Output the (X, Y) coordinate of the center of the cell containing the given text.  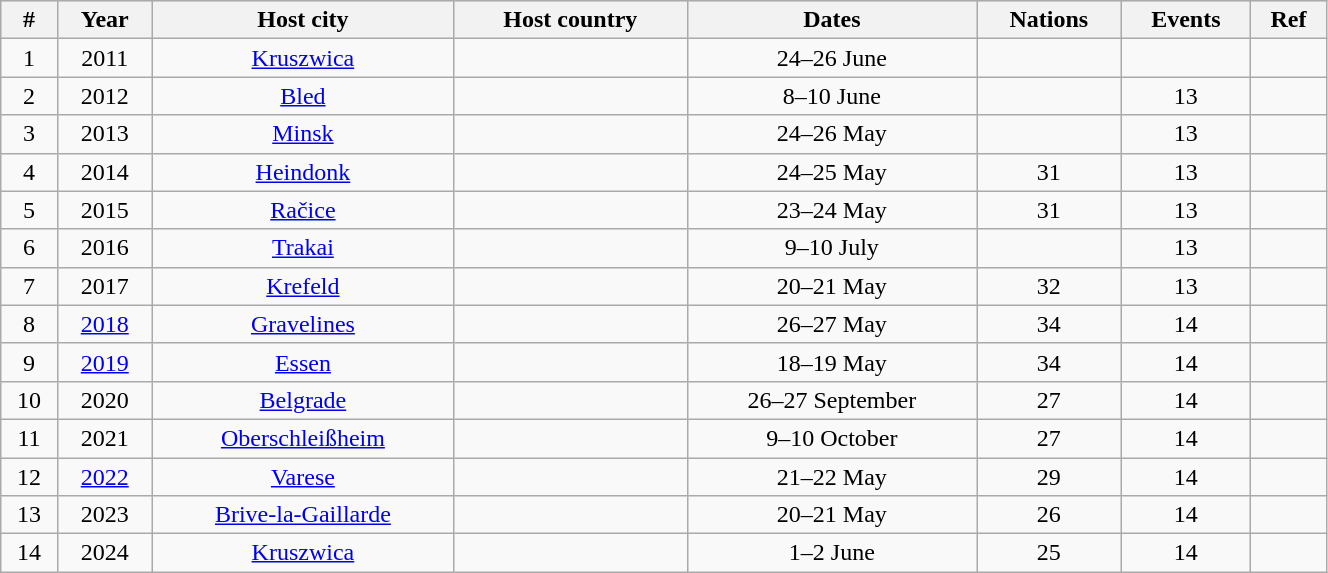
2016 (104, 248)
2021 (104, 438)
Trakai (302, 248)
Gravelines (302, 324)
26 (1050, 515)
26–27 September (832, 400)
Bled (302, 96)
Host city (302, 20)
2 (29, 96)
Belgrade (302, 400)
21–22 May (832, 477)
Events (1186, 20)
Varese (302, 477)
1 (29, 58)
8–10 June (832, 96)
29 (1050, 477)
Minsk (302, 134)
2020 (104, 400)
5 (29, 210)
2015 (104, 210)
Račice (302, 210)
3 (29, 134)
25 (1050, 553)
2022 (104, 477)
26–27 May (832, 324)
Essen (302, 362)
24–26 June (832, 58)
12 (29, 477)
2024 (104, 553)
2014 (104, 172)
6 (29, 248)
24–25 May (832, 172)
8 (29, 324)
Nations (1050, 20)
2019 (104, 362)
2018 (104, 324)
11 (29, 438)
2013 (104, 134)
Year (104, 20)
32 (1050, 286)
7 (29, 286)
# (29, 20)
Ref (1289, 20)
4 (29, 172)
10 (29, 400)
9–10 October (832, 438)
2017 (104, 286)
1–2 June (832, 553)
24–26 May (832, 134)
9–10 July (832, 248)
18–19 May (832, 362)
Brive-la-Gaillarde (302, 515)
23–24 May (832, 210)
2011 (104, 58)
Oberschleißheim (302, 438)
2012 (104, 96)
Dates (832, 20)
Host country (570, 20)
2023 (104, 515)
Krefeld (302, 286)
9 (29, 362)
Heindonk (302, 172)
